Output the (x, y) coordinate of the center of the cell containing the given text.  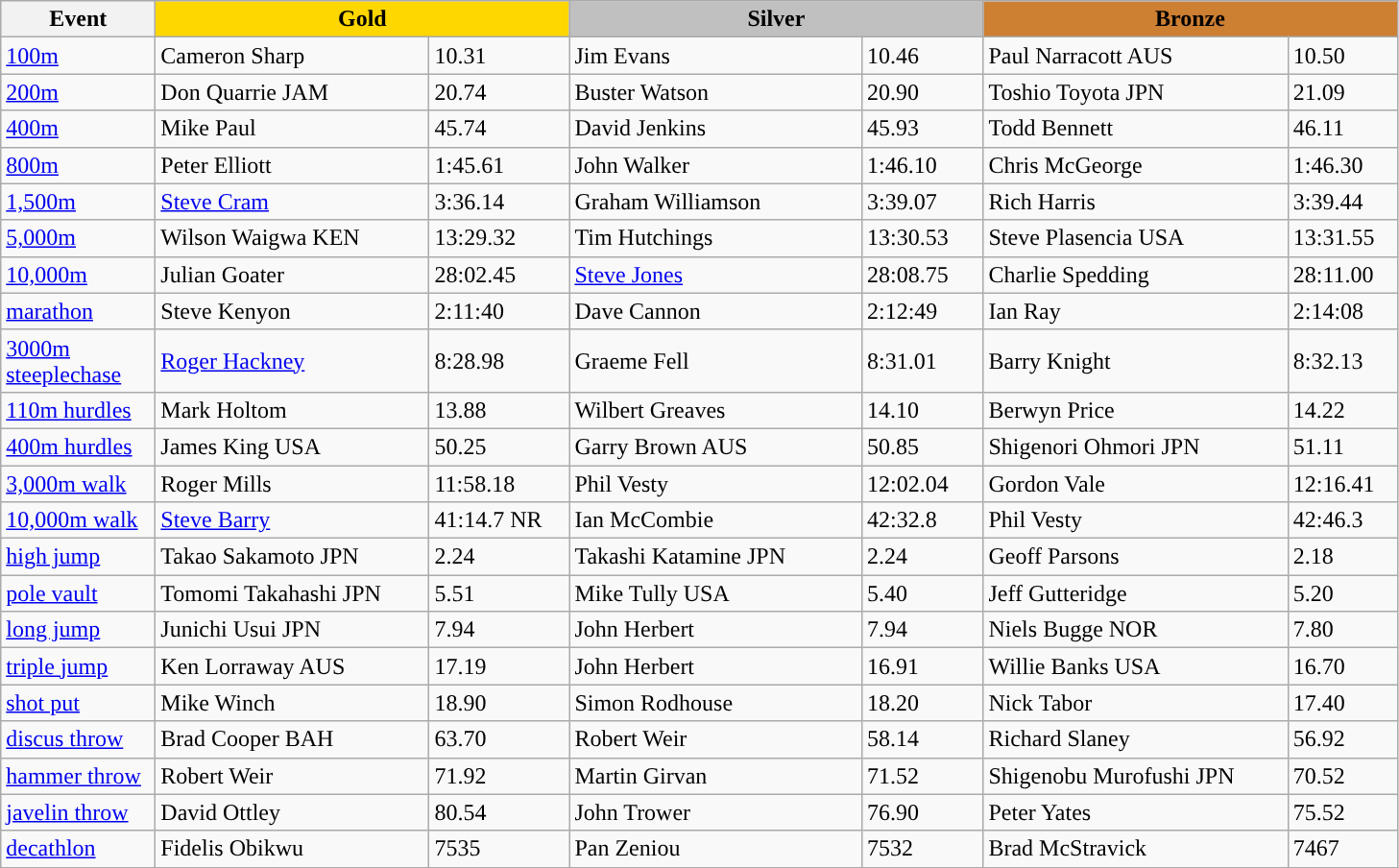
45.93 (922, 129)
Takashi Katamine JPN (716, 557)
71.52 (922, 776)
Nick Tabor (1135, 703)
5.20 (1342, 593)
Roger Mills (292, 483)
discus throw (79, 739)
Silver (776, 19)
Niels Bugge NOR (1135, 630)
41:14.7 NR (499, 520)
63.70 (499, 739)
17.19 (499, 666)
Steve Jones (716, 275)
13.88 (499, 410)
8:31.01 (922, 361)
Steve Kenyon (292, 311)
11:58.18 (499, 483)
1,500m (79, 202)
56.92 (1342, 739)
2:14:08 (1342, 311)
Tim Hutchings (716, 238)
high jump (79, 557)
Ian McCombie (716, 520)
Paul Narracott AUS (1135, 56)
28:02.45 (499, 275)
Gordon Vale (1135, 483)
Peter Yates (1135, 812)
5.51 (499, 593)
2:11:40 (499, 311)
Steve Plasencia USA (1135, 238)
16.70 (1342, 666)
50.25 (499, 446)
Brad McStravick (1135, 849)
Fidelis Obikwu (292, 849)
3:39.07 (922, 202)
Julian Goater (292, 275)
Graham Williamson (716, 202)
42:46.3 (1342, 520)
Ian Ray (1135, 311)
14.22 (1342, 410)
Mike Paul (292, 129)
400m hurdles (79, 446)
John Trower (716, 812)
13:30.53 (922, 238)
1:46.30 (1342, 165)
200m (79, 92)
58.14 (922, 739)
3,000m walk (79, 483)
2.18 (1342, 557)
Bronze (1191, 19)
Shigenori Ohmori JPN (1135, 446)
Charlie Spedding (1135, 275)
marathon (79, 311)
10.50 (1342, 56)
Steve Cram (292, 202)
pole vault (79, 593)
John Walker (716, 165)
long jump (79, 630)
13:29.32 (499, 238)
800m (79, 165)
5,000m (79, 238)
400m (79, 129)
Todd Bennett (1135, 129)
Junichi Usui JPN (292, 630)
Rich Harris (1135, 202)
1:46.10 (922, 165)
Geoff Parsons (1135, 557)
21.09 (1342, 92)
20.74 (499, 92)
Mike Tully USA (716, 593)
14.10 (922, 410)
Tomomi Takahashi JPN (292, 593)
50.85 (922, 446)
Ken Lorraway AUS (292, 666)
1:45.61 (499, 165)
10.46 (922, 56)
7535 (499, 849)
Shigenobu Murofushi JPN (1135, 776)
42:32.8 (922, 520)
76.90 (922, 812)
decathlon (79, 849)
110m hurdles (79, 410)
12:16.41 (1342, 483)
12:02.04 (922, 483)
Martin Girvan (716, 776)
Mark Holtom (292, 410)
46.11 (1342, 129)
20.90 (922, 92)
Steve Barry (292, 520)
Don Quarrie JAM (292, 92)
David Jenkins (716, 129)
28:11.00 (1342, 275)
Dave Cannon (716, 311)
100m (79, 56)
18.20 (922, 703)
8:32.13 (1342, 361)
8:28.98 (499, 361)
James King USA (292, 446)
75.52 (1342, 812)
10.31 (499, 56)
45.74 (499, 129)
2:12:49 (922, 311)
3:36.14 (499, 202)
Roger Hackney (292, 361)
Toshio Toyota JPN (1135, 92)
51.11 (1342, 446)
Wilson Waigwa KEN (292, 238)
7532 (922, 849)
7467 (1342, 849)
3:39.44 (1342, 202)
3000m steeplechase (79, 361)
10,000m (79, 275)
Richard Slaney (1135, 739)
80.54 (499, 812)
Jim Evans (716, 56)
Buster Watson (716, 92)
Wilbert Greaves (716, 410)
Event (79, 19)
Simon Rodhouse (716, 703)
Graeme Fell (716, 361)
5.40 (922, 593)
28:08.75 (922, 275)
javelin throw (79, 812)
10,000m walk (79, 520)
Takao Sakamoto JPN (292, 557)
Gold (363, 19)
Brad Cooper BAH (292, 739)
David Ottley (292, 812)
Chris McGeorge (1135, 165)
triple jump (79, 666)
Peter Elliott (292, 165)
Jeff Gutteridge (1135, 593)
71.92 (499, 776)
18.90 (499, 703)
Mike Winch (292, 703)
16.91 (922, 666)
13:31.55 (1342, 238)
17.40 (1342, 703)
shot put (79, 703)
Pan Zeniou (716, 849)
Berwyn Price (1135, 410)
Willie Banks USA (1135, 666)
hammer throw (79, 776)
70.52 (1342, 776)
Barry Knight (1135, 361)
7.80 (1342, 630)
Garry Brown AUS (716, 446)
Cameron Sharp (292, 56)
